Determine the [x, y] coordinate at the center of the cell enclosing the given text.  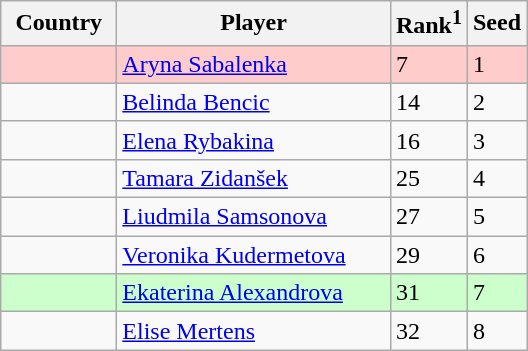
Player [254, 24]
2 [496, 102]
5 [496, 217]
Elena Rybakina [254, 140]
29 [428, 255]
16 [428, 140]
Rank1 [428, 24]
4 [496, 178]
Aryna Sabalenka [254, 64]
6 [496, 255]
Country [59, 24]
25 [428, 178]
Tamara Zidanšek [254, 178]
32 [428, 331]
3 [496, 140]
31 [428, 293]
Liudmila Samsonova [254, 217]
27 [428, 217]
8 [496, 331]
Seed [496, 24]
14 [428, 102]
1 [496, 64]
Elise Mertens [254, 331]
Veronika Kudermetova [254, 255]
Belinda Bencic [254, 102]
Ekaterina Alexandrova [254, 293]
